Extract the [x, y] coordinate from the center of the cell holding the provided text.  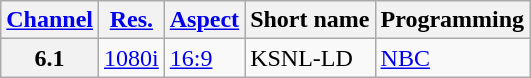
Channel [50, 20]
Programming [452, 20]
KSNL-LD [310, 58]
Aspect [204, 20]
6.1 [50, 58]
1080i [132, 58]
NBC [452, 58]
Short name [310, 20]
Res. [132, 20]
16:9 [204, 58]
